Identify which cell holds the provided text, then report its [X, Y] central coordinate. 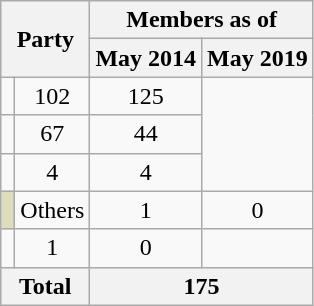
125 [146, 96]
May 2019 [258, 58]
67 [52, 134]
102 [52, 96]
Others [52, 210]
44 [146, 134]
175 [202, 286]
Total [46, 286]
Members as of [202, 20]
Party [46, 39]
May 2014 [146, 58]
